Provide the [x, y] coordinate of the cell's center where the given text is located.  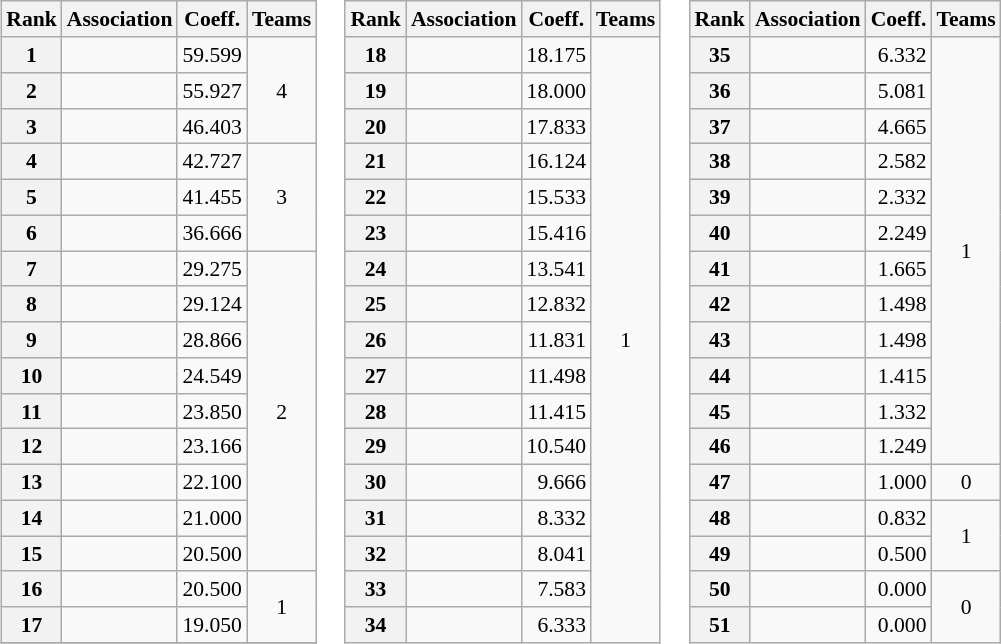
50 [720, 589]
11 [32, 411]
21.000 [212, 518]
16 [32, 589]
24 [376, 269]
8.332 [556, 518]
1.415 [899, 376]
19.050 [212, 625]
14 [32, 518]
10.540 [556, 447]
49 [720, 554]
22 [376, 197]
9.666 [556, 482]
20 [376, 126]
15.416 [556, 233]
8.041 [556, 554]
35 [720, 55]
15 [32, 554]
41 [720, 269]
2.582 [899, 162]
25 [376, 304]
46.403 [212, 126]
10 [32, 376]
38 [720, 162]
31 [376, 518]
46 [720, 447]
29 [376, 447]
45 [720, 411]
13 [32, 482]
36 [720, 91]
9 [32, 340]
12 [32, 447]
41.455 [212, 197]
0.832 [899, 518]
1.332 [899, 411]
8 [32, 304]
28.866 [212, 340]
23.850 [212, 411]
39 [720, 197]
23.166 [212, 447]
2.332 [899, 197]
1.249 [899, 447]
21 [376, 162]
18.175 [556, 55]
40 [720, 233]
5 [32, 197]
42.727 [212, 162]
7.583 [556, 589]
19 [376, 91]
17 [32, 625]
6.332 [899, 55]
4.665 [899, 126]
43 [720, 340]
24.549 [212, 376]
0.500 [899, 554]
44 [720, 376]
6 [32, 233]
1.665 [899, 269]
36.666 [212, 233]
59.599 [212, 55]
2.249 [899, 233]
37 [720, 126]
17.833 [556, 126]
22.100 [212, 482]
6.333 [556, 625]
27 [376, 376]
13.541 [556, 269]
11.415 [556, 411]
18.000 [556, 91]
51 [720, 625]
7 [32, 269]
12.832 [556, 304]
11.831 [556, 340]
16.124 [556, 162]
18 [376, 55]
42 [720, 304]
55.927 [212, 91]
34 [376, 625]
5.081 [899, 91]
47 [720, 482]
32 [376, 554]
29.124 [212, 304]
15.533 [556, 197]
11.498 [556, 376]
28 [376, 411]
48 [720, 518]
23 [376, 233]
33 [376, 589]
30 [376, 482]
29.275 [212, 269]
26 [376, 340]
1.000 [899, 482]
